Find where the given text appears and provide that cell's center as (x, y) coordinate. 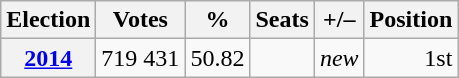
1st (411, 58)
Seats (282, 20)
Position (411, 20)
Votes (140, 20)
+/– (339, 20)
719 431 (140, 58)
Election (48, 20)
% (218, 20)
new (339, 58)
2014 (48, 58)
50.82 (218, 58)
